Locate the cell with the specified text and output its (X, Y) center coordinate. 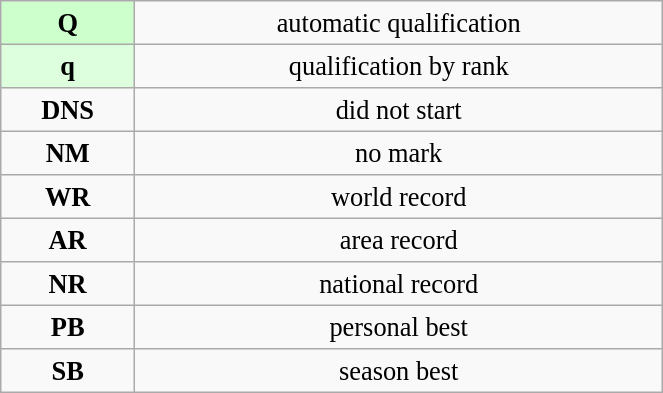
world record (399, 197)
automatic qualification (399, 22)
PB (68, 327)
area record (399, 240)
did not start (399, 109)
SB (68, 371)
no mark (399, 153)
DNS (68, 109)
WR (68, 197)
Q (68, 22)
NM (68, 153)
personal best (399, 327)
qualification by rank (399, 66)
national record (399, 284)
NR (68, 284)
AR (68, 240)
season best (399, 371)
q (68, 66)
